Search for the cell housing the specified text and yield its [x, y] center coordinate. 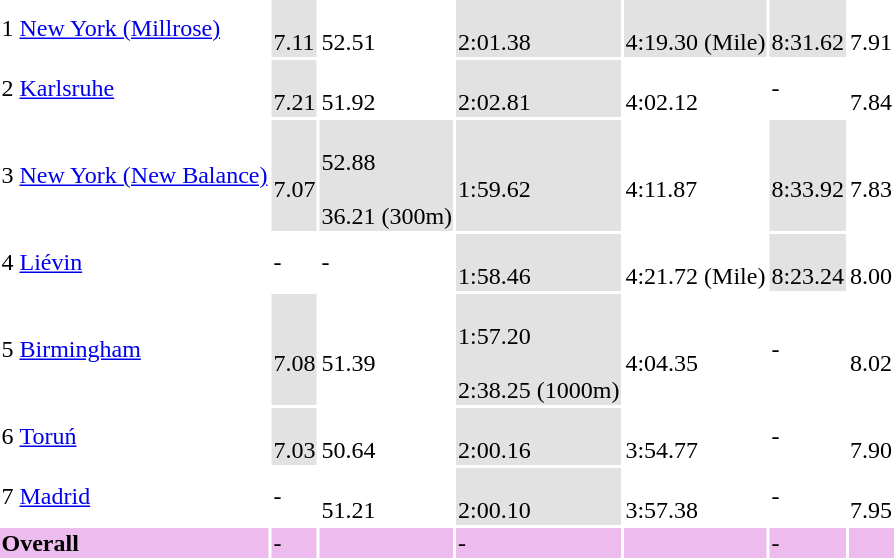
51.21 [387, 496]
7 [8, 496]
4:21.72 (Mile) [696, 262]
Overall [134, 543]
3:54.77 [696, 436]
4:02.12 [696, 88]
Madrid [144, 496]
2:01.38 [539, 28]
2:02.81 [539, 88]
7.83 [872, 176]
1 [8, 28]
New York (New Balance) [144, 176]
8:31.62 [808, 28]
8.00 [872, 262]
1:57.202:38.25 (1000m) [539, 350]
7.91 [872, 28]
Liévin [144, 262]
8:23.24 [808, 262]
2 [8, 88]
3:57.38 [696, 496]
Karlsruhe [144, 88]
7.07 [294, 176]
7.84 [872, 88]
6 [8, 436]
2:00.10 [539, 496]
1:58.46 [539, 262]
4:04.35 [696, 350]
52.51 [387, 28]
7.90 [872, 436]
7.11 [294, 28]
7.08 [294, 350]
7.03 [294, 436]
Birmingham [144, 350]
7.95 [872, 496]
5 [8, 350]
7.21 [294, 88]
8.02 [872, 350]
New York (Millrose) [144, 28]
1:59.62 [539, 176]
2:00.16 [539, 436]
3 [8, 176]
4 [8, 262]
51.92 [387, 88]
51.39 [387, 350]
52.8836.21 (300m) [387, 176]
8:33.92 [808, 176]
4:11.87 [696, 176]
4:19.30 (Mile) [696, 28]
Toruń [144, 436]
50.64 [387, 436]
